Detect which cell encompasses the target text, then output its (x, y) center coordinate. 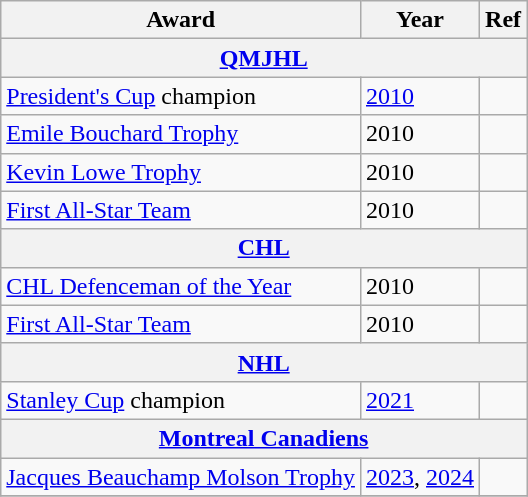
Ref (504, 20)
NHL (264, 362)
Kevin Lowe Trophy (181, 172)
President's Cup champion (181, 96)
QMJHL (264, 58)
Jacques Beauchamp Molson Trophy (181, 477)
CHL Defenceman of the Year (181, 286)
2023, 2024 (420, 477)
CHL (264, 248)
Year (420, 20)
Emile Bouchard Trophy (181, 134)
Montreal Canadiens (264, 438)
Award (181, 20)
2021 (420, 400)
Stanley Cup champion (181, 400)
